Pinpoint the cell where the given text exists, returning its [X, Y] midpoint coordinate. 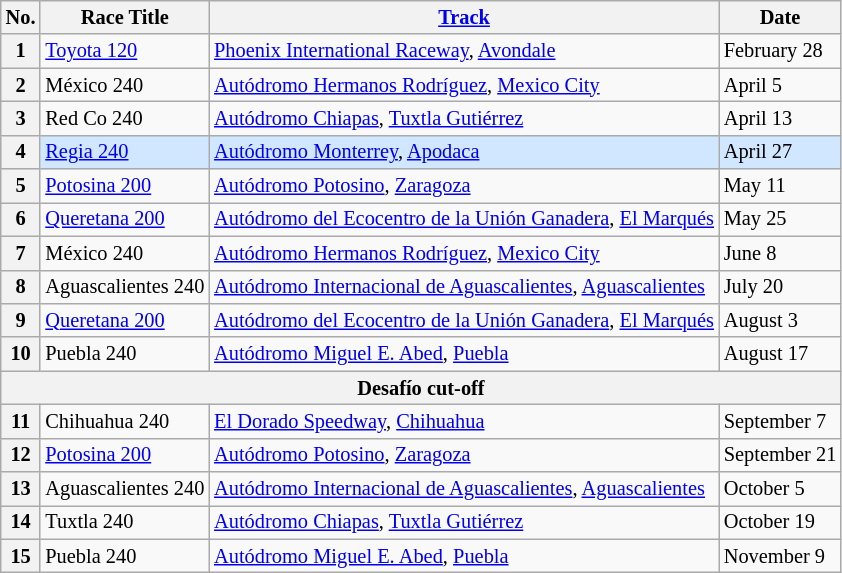
Phoenix International Raceway, Avondale [464, 51]
May 11 [780, 186]
Toyota 120 [124, 51]
8 [21, 287]
14 [21, 522]
11 [21, 421]
7 [21, 253]
3 [21, 118]
August 17 [780, 354]
April 13 [780, 118]
September 7 [780, 421]
September 21 [780, 455]
May 25 [780, 219]
April 5 [780, 85]
June 8 [780, 253]
El Dorado Speedway, Chihuahua [464, 421]
October 5 [780, 489]
10 [21, 354]
2 [21, 85]
Regia 240 [124, 152]
9 [21, 320]
October 19 [780, 522]
Chihuahua 240 [124, 421]
13 [21, 489]
1 [21, 51]
12 [21, 455]
Red Co 240 [124, 118]
Tuxtla 240 [124, 522]
Date [780, 17]
Desafío cut-off [421, 388]
No. [21, 17]
15 [21, 556]
4 [21, 152]
Race Title [124, 17]
July 20 [780, 287]
5 [21, 186]
August 3 [780, 320]
April 27 [780, 152]
November 9 [780, 556]
February 28 [780, 51]
Track [464, 17]
6 [21, 219]
Autódromo Monterrey, Apodaca [464, 152]
